For the text-containing cell, return its midpoint in [X, Y] coordinate format. 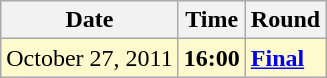
Final [285, 58]
16:00 [212, 58]
Time [212, 20]
Round [285, 20]
Date [90, 20]
October 27, 2011 [90, 58]
